For the text-containing cell, return its midpoint in (X, Y) coordinate format. 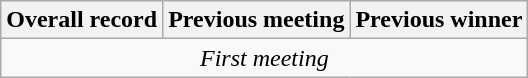
Overall record (82, 20)
Previous meeting (256, 20)
First meeting (264, 58)
Previous winner (439, 20)
